Return [x, y] of the center of cell containing provided text 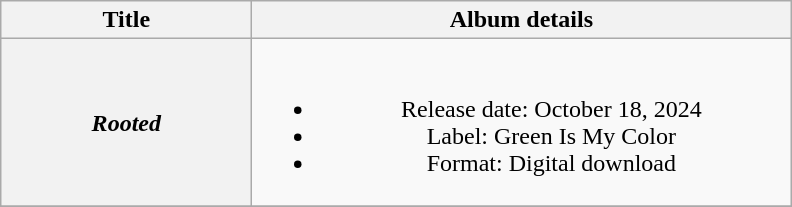
Title [126, 20]
Album details [522, 20]
Release date: October 18, 2024Label: Green Is My ColorFormat: Digital download [522, 122]
Rooted [126, 122]
